Determine the [X, Y] coordinate at the center of the cell enclosing the given text.  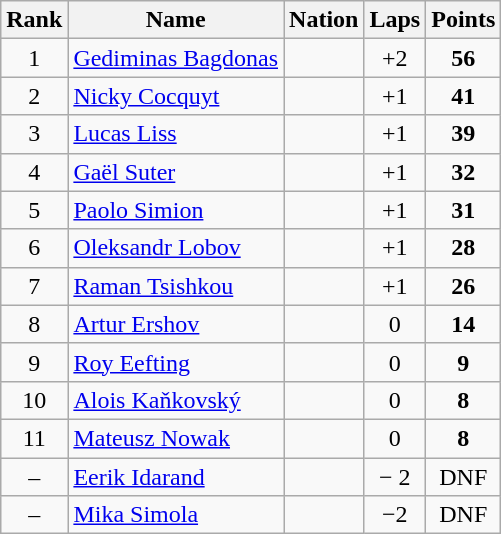
14 [464, 324]
Mateusz Nowak [176, 438]
Lucas Liss [176, 134]
− 2 [395, 477]
Roy Eefting [176, 362]
7 [34, 286]
−2 [395, 515]
56 [464, 58]
Oleksandr Lobov [176, 248]
2 [34, 96]
Raman Tsishkou [176, 286]
+2 [395, 58]
Laps [395, 20]
5 [34, 210]
Gediminas Bagdonas [176, 58]
32 [464, 172]
Mika Simola [176, 515]
6 [34, 248]
3 [34, 134]
Nation [324, 20]
Artur Ershov [176, 324]
Nicky Cocquyt [176, 96]
Points [464, 20]
11 [34, 438]
4 [34, 172]
31 [464, 210]
26 [464, 286]
41 [464, 96]
Gaël Suter [176, 172]
Name [176, 20]
10 [34, 400]
39 [464, 134]
1 [34, 58]
Eerik Idarand [176, 477]
Rank [34, 20]
28 [464, 248]
Paolo Simion [176, 210]
Alois Kaňkovský [176, 400]
